Extract the (x, y) coordinate from the center of the cell holding the provided text.  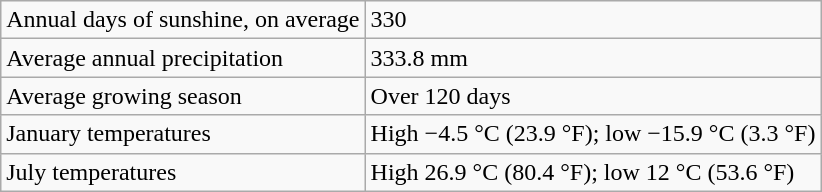
330 (593, 20)
Average growing season (183, 96)
333.8 mm (593, 58)
January temperatures (183, 134)
Annual days of sunshine, on average (183, 20)
Average annual precipitation (183, 58)
Over 120 days (593, 96)
High −4.5 °C (23.9 °F); low −15.9 °C (3.3 °F) (593, 134)
July temperatures (183, 172)
High 26.9 °C (80.4 °F); low 12 °C (53.6 °F) (593, 172)
